From the cell containing the given text, extract its center point as (x, y) coordinate. 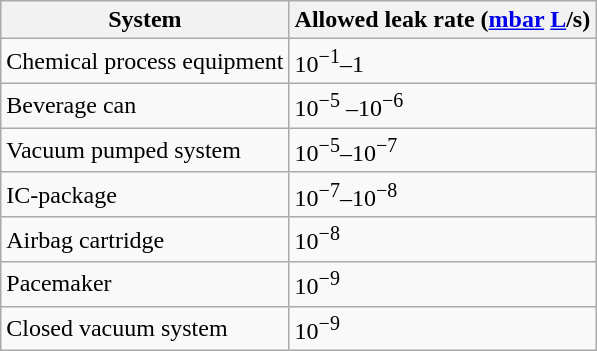
Pacemaker (145, 284)
10−5 –10−6 (442, 106)
10−5–10−7 (442, 150)
System (145, 20)
Vacuum pumped system (145, 150)
10−1–1 (442, 62)
IC-package (145, 194)
Closed vacuum system (145, 328)
Airbag cartridge (145, 240)
Allowed leak rate (mbar L/s) (442, 20)
Chemical process equipment (145, 62)
Beverage can (145, 106)
10−8 (442, 240)
10−7–10−8 (442, 194)
